Return the (X, Y) coordinate for the center point of the cell that contains the specified text.  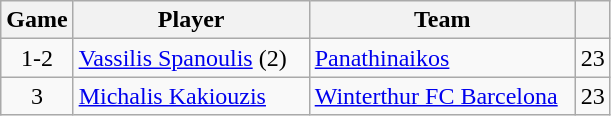
3 (37, 96)
Game (37, 20)
Winterthur FC Barcelona (442, 96)
Player (191, 20)
Panathinaikos (442, 58)
Michalis Kakiouzis (191, 96)
1-2 (37, 58)
Vassilis Spanoulis (2) (191, 58)
Team (442, 20)
